Search for the cell housing the specified text and yield its (x, y) center coordinate. 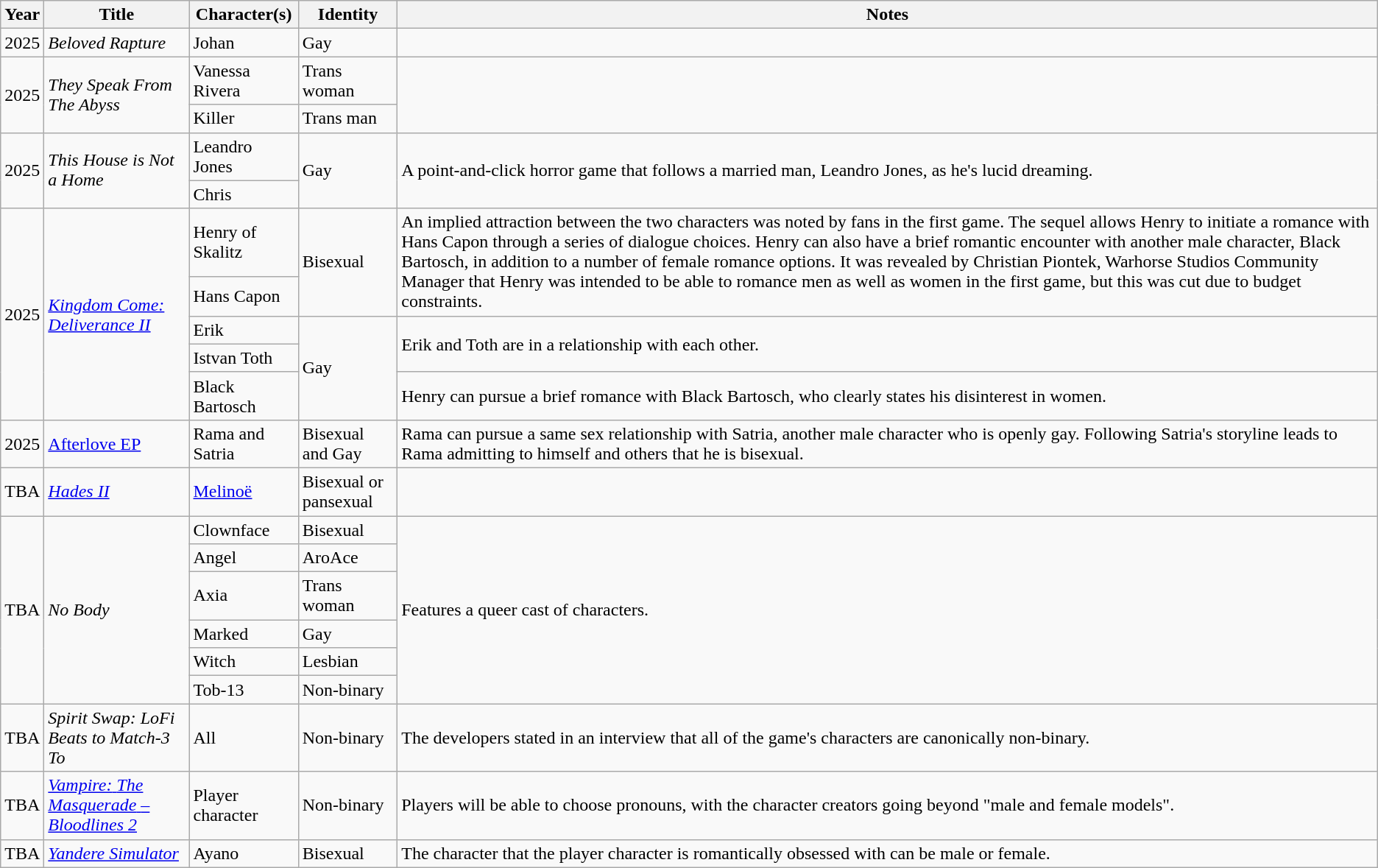
Henry of Skalitz (244, 242)
Afterlove EP (116, 443)
Angel (244, 558)
Players will be able to choose pronouns, with the character creators going beyond "male and female models". (888, 805)
Kingdom Come: Deliverance II (116, 314)
AroAce (347, 558)
Rama and Satria (244, 443)
Features a queer cast of characters. (888, 610)
This House is Not a Home (116, 171)
No Body (116, 610)
A point-and-click horror game that follows a married man, Leandro Jones, as he's lucid dreaming. (888, 171)
Clownface (244, 529)
Notes (888, 15)
Hades II (116, 492)
Erik (244, 330)
Axia (244, 596)
Chris (244, 194)
Bisexual and Gay (347, 443)
Henry can pursue a brief romance with Black Bartosch, who clearly states his disinterest in women. (888, 396)
Vampire: The Masquerade – Bloodlines 2 (116, 805)
Yandere Simulator (116, 853)
Year (22, 15)
Lesbian (347, 662)
Ayano (244, 853)
The developers stated in an interview that all of the game's characters are canonically non-binary. (888, 738)
Identity (347, 15)
The character that the player character is romantically obsessed with can be male or female. (888, 853)
Black Bartosch (244, 396)
Witch (244, 662)
Spirit Swap: LoFi Beats to Match-3 To (116, 738)
They Speak From The Abyss (116, 94)
All (244, 738)
Trans man (347, 119)
Marked (244, 634)
Hans Capon (244, 296)
Erik and Toth are in a relationship with each other. (888, 344)
Johan (244, 43)
Vanessa Rivera (244, 81)
Killer (244, 119)
Melinoë (244, 492)
Character(s) (244, 15)
Title (116, 15)
Beloved Rapture (116, 43)
Bisexual or pansexual (347, 492)
Istvan Toth (244, 358)
Player character (244, 805)
Leandro Jones (244, 156)
Tob-13 (244, 690)
